Pinpoint the cell where the given text exists, returning its [x, y] midpoint coordinate. 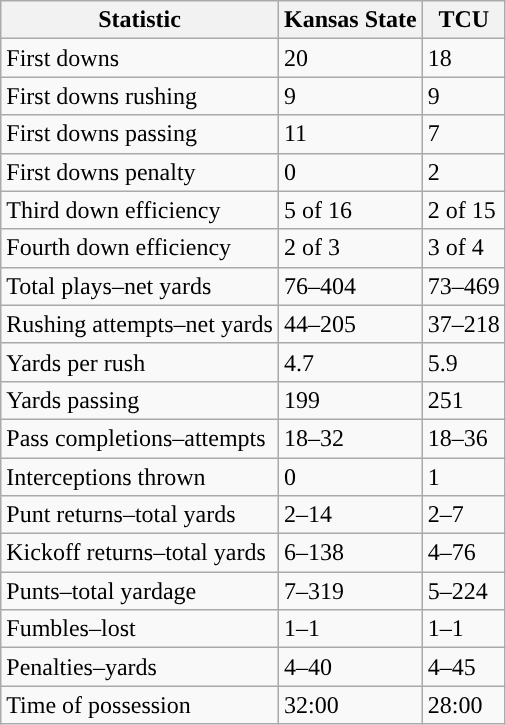
76–404 [350, 286]
Statistic [140, 20]
73–469 [464, 286]
6–138 [350, 553]
Third down efficiency [140, 210]
5–224 [464, 591]
Interceptions thrown [140, 477]
5 of 16 [350, 210]
7 [464, 134]
Penalties–yards [140, 667]
44–205 [350, 324]
First downs passing [140, 134]
4–45 [464, 667]
18 [464, 58]
18–36 [464, 438]
18–32 [350, 438]
251 [464, 400]
4–40 [350, 667]
Yards passing [140, 400]
Kansas State [350, 20]
37–218 [464, 324]
Fumbles–lost [140, 629]
Time of possession [140, 705]
4.7 [350, 362]
Kickoff returns–total yards [140, 553]
First downs penalty [140, 172]
2–14 [350, 515]
First downs rushing [140, 96]
7–319 [350, 591]
28:00 [464, 705]
3 of 4 [464, 248]
199 [350, 400]
1 [464, 477]
11 [350, 134]
Punt returns–total yards [140, 515]
32:00 [350, 705]
2 [464, 172]
2–7 [464, 515]
Rushing attempts–net yards [140, 324]
TCU [464, 20]
20 [350, 58]
2 of 3 [350, 248]
Pass completions–attempts [140, 438]
4–76 [464, 553]
5.9 [464, 362]
First downs [140, 58]
Punts–total yardage [140, 591]
2 of 15 [464, 210]
Fourth down efficiency [140, 248]
Total plays–net yards [140, 286]
Yards per rush [140, 362]
